Identify which cell holds the provided text, then report its [X, Y] central coordinate. 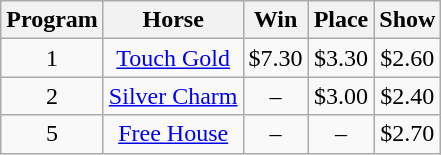
Place [341, 20]
1 [52, 58]
Win [276, 20]
Horse [173, 20]
Program [52, 20]
$2.40 [408, 96]
$3.30 [341, 58]
2 [52, 96]
$3.00 [341, 96]
Silver Charm [173, 96]
$2.70 [408, 134]
5 [52, 134]
Free House [173, 134]
Show [408, 20]
Touch Gold [173, 58]
$2.60 [408, 58]
$7.30 [276, 58]
